Capture the cell that displays the provided text and extract its [x, y] central coordinate. 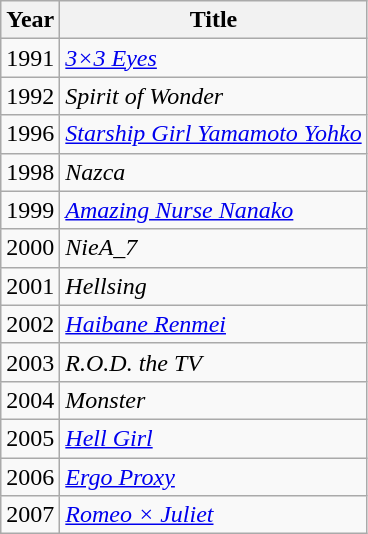
Nazca [214, 172]
1999 [30, 210]
2001 [30, 286]
2004 [30, 400]
Spirit of Wonder [214, 96]
Hell Girl [214, 438]
Ergo Proxy [214, 477]
1998 [30, 172]
Romeo × Juliet [214, 515]
NieA_7 [214, 248]
2006 [30, 477]
1992 [30, 96]
2002 [30, 324]
Haibane Renmei [214, 324]
1991 [30, 58]
1996 [30, 134]
Starship Girl Yamamoto Yohko [214, 134]
Hellsing [214, 286]
2000 [30, 248]
Year [30, 20]
2005 [30, 438]
Monster [214, 400]
2003 [30, 362]
Amazing Nurse Nanako [214, 210]
Title [214, 20]
2007 [30, 515]
R.O.D. the TV [214, 362]
3×3 Eyes [214, 58]
